Pinpoint the cell where the given text exists, returning its [x, y] midpoint coordinate. 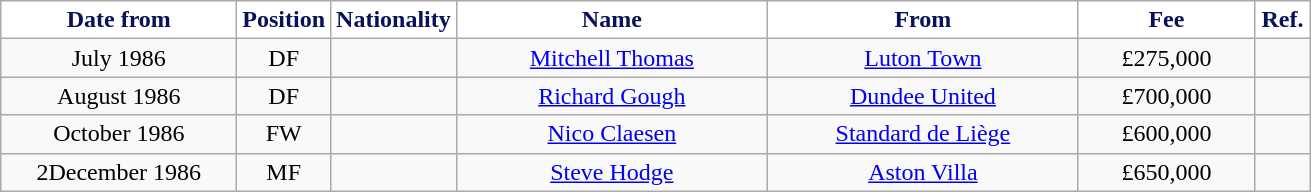
2December 1986 [119, 172]
August 1986 [119, 96]
£650,000 [1166, 172]
Mitchell Thomas [612, 58]
From [922, 20]
£600,000 [1166, 134]
Luton Town [922, 58]
£700,000 [1166, 96]
Standard de Liège [922, 134]
Ref. [1282, 20]
Aston Villa [922, 172]
Date from [119, 20]
FW [284, 134]
Dundee United [922, 96]
Position [284, 20]
Nico Claesen [612, 134]
October 1986 [119, 134]
£275,000 [1166, 58]
Richard Gough [612, 96]
Fee [1166, 20]
Nationality [394, 20]
Name [612, 20]
July 1986 [119, 58]
Steve Hodge [612, 172]
MF [284, 172]
